Identify which cell holds the provided text, then report its [X, Y] central coordinate. 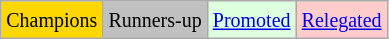
Champions [52, 20]
Promoted [252, 20]
Runners-up [155, 20]
Relegated [342, 20]
